Return the (x, y) coordinate for the center point of the cell that contains the specified text.  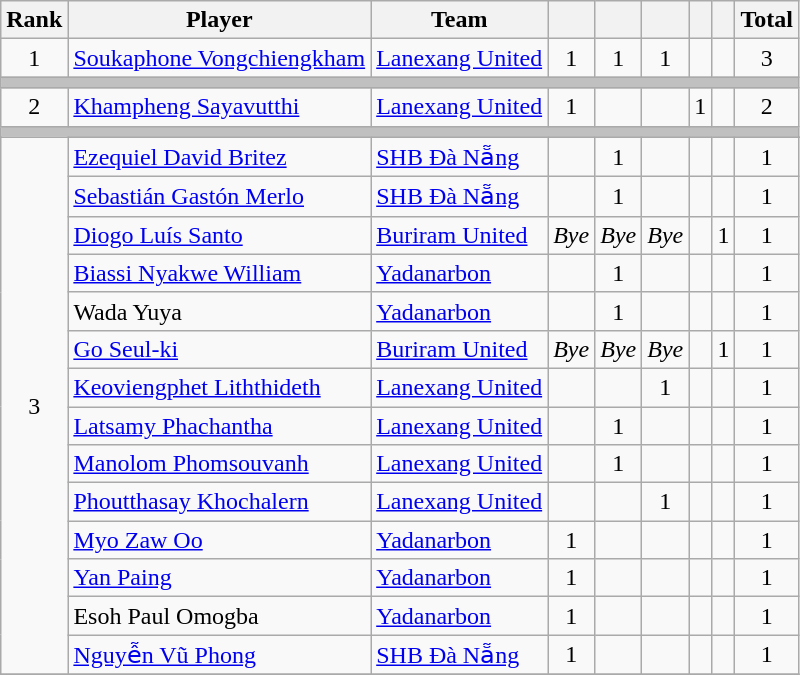
Khampheng Sayavutthi (220, 107)
Nguyễn Vũ Phong (220, 655)
Ezequiel David Britez (220, 157)
Diogo Luís Santo (220, 235)
Keoviengphet Liththideth (220, 387)
Esoh Paul Omogba (220, 616)
Team (460, 20)
Biassi Nyakwe William (220, 273)
Phoutthasay Khochalern (220, 502)
Manolom Phomsouvanh (220, 464)
Latsamy Phachantha (220, 425)
Soukaphone Vongchiengkham (220, 58)
Rank (34, 20)
Player (220, 20)
Sebastián Gastón Merlo (220, 197)
Go Seul-ki (220, 349)
Wada Yuya (220, 311)
Yan Paing (220, 578)
Myo Zaw Oo (220, 540)
Total (767, 20)
